Scan for the cell matching the given text and deliver its [x, y] coordinate at center. 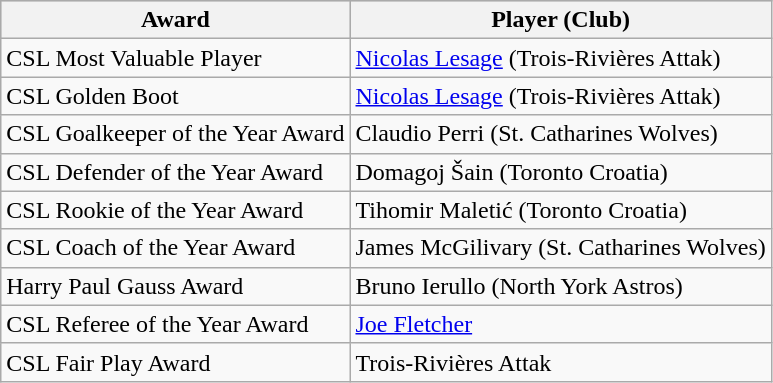
Award [176, 20]
CSL Referee of the Year Award [176, 324]
Player (Club) [560, 20]
CSL Coach of the Year Award [176, 248]
Claudio Perri (St. Catharines Wolves) [560, 134]
CSL Most Valuable Player [176, 58]
Trois-Rivières Attak [560, 362]
CSL Rookie of the Year Award [176, 210]
Tihomir Maletić (Toronto Croatia) [560, 210]
CSL Goalkeeper of the Year Award [176, 134]
Domagoj Šain (Toronto Croatia) [560, 172]
CSL Golden Boot [176, 96]
CSL Defender of the Year Award [176, 172]
CSL Fair Play Award [176, 362]
Bruno Ierullo (North York Astros) [560, 286]
Joe Fletcher [560, 324]
James McGilivary (St. Catharines Wolves) [560, 248]
Harry Paul Gauss Award [176, 286]
